Scan for the cell matching the given text and deliver its (X, Y) coordinate at center. 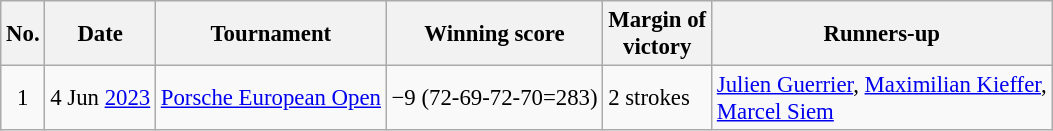
Margin ofvictory (658, 34)
Winning score (494, 34)
No. (23, 34)
−9 (72-69-72-70=283) (494, 98)
1 (23, 98)
2 strokes (658, 98)
Porsche European Open (270, 98)
Date (100, 34)
4 Jun 2023 (100, 98)
Runners-up (882, 34)
Julien Guerrier, Maximilian Kieffer, Marcel Siem (882, 98)
Tournament (270, 34)
